Provide the (X, Y) coordinate of the cell's center where the given text is located.  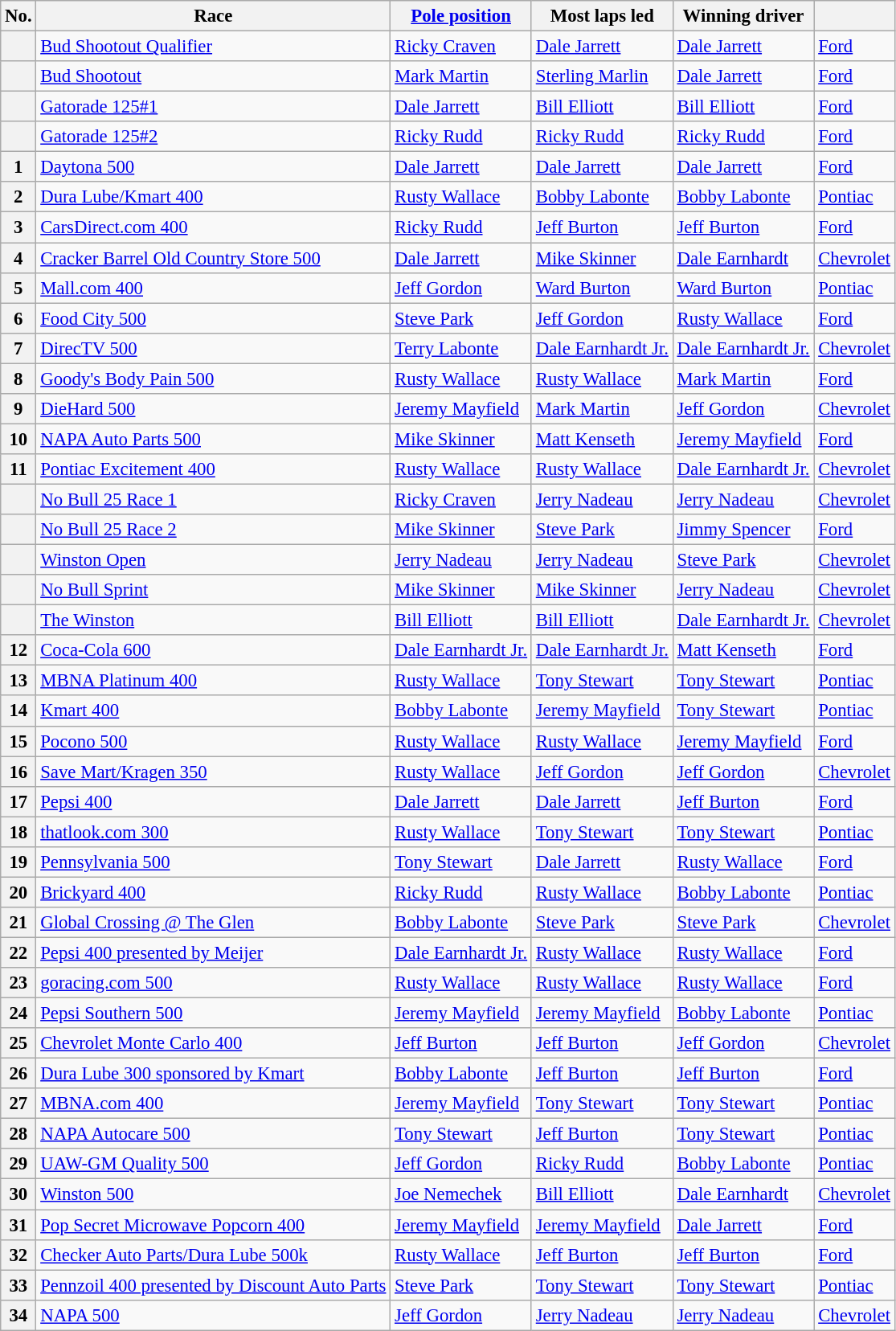
5 (18, 288)
27 (18, 1104)
11 (18, 469)
3 (18, 227)
Pepsi 400 presented by Meijer (214, 952)
Sterling Marlin (602, 76)
22 (18, 952)
19 (18, 862)
4 (18, 258)
12 (18, 650)
Food City 500 (214, 318)
Jimmy Spencer (743, 530)
Save Mart/Kragen 350 (214, 772)
Pocono 500 (214, 741)
Pepsi Southern 500 (214, 1014)
Winston Open (214, 560)
16 (18, 772)
goracing.com 500 (214, 983)
21 (18, 923)
2 (18, 197)
28 (18, 1134)
thatlook.com 300 (214, 832)
Most laps led (602, 16)
Global Crossing @ The Glen (214, 923)
Kmart 400 (214, 711)
Pop Secret Microwave Popcorn 400 (214, 1225)
24 (18, 1014)
30 (18, 1194)
MBNA Platinum 400 (214, 681)
8 (18, 379)
NAPA Auto Parts 500 (214, 439)
NAPA Autocare 500 (214, 1134)
CarsDirect.com 400 (214, 227)
Chevrolet Monte Carlo 400 (214, 1043)
Checker Auto Parts/Dura Lube 500k (214, 1255)
Pepsi 400 (214, 801)
23 (18, 983)
34 (18, 1315)
7 (18, 348)
Terry Labonte (461, 348)
No. (18, 16)
31 (18, 1225)
Pennzoil 400 presented by Discount Auto Parts (214, 1285)
Winning driver (743, 16)
Gatorade 125#1 (214, 107)
Goody's Body Pain 500 (214, 379)
6 (18, 318)
20 (18, 892)
Pennsylvania 500 (214, 862)
DirecTV 500 (214, 348)
9 (18, 409)
Dura Lube 300 sponsored by Kmart (214, 1074)
10 (18, 439)
The Winston (214, 620)
1 (18, 167)
NAPA 500 (214, 1315)
Bud Shootout (214, 76)
Bud Shootout Qualifier (214, 47)
Brickyard 400 (214, 892)
No Bull 25 Race 2 (214, 530)
32 (18, 1255)
25 (18, 1043)
Gatorade 125#2 (214, 137)
Dura Lube/Kmart 400 (214, 197)
MBNA.com 400 (214, 1104)
Coca-Cola 600 (214, 650)
Winston 500 (214, 1194)
29 (18, 1165)
Daytona 500 (214, 167)
No Bull Sprint (214, 590)
15 (18, 741)
18 (18, 832)
DieHard 500 (214, 409)
Pole position (461, 16)
Race (214, 16)
26 (18, 1074)
Joe Nemechek (461, 1194)
No Bull 25 Race 1 (214, 499)
UAW-GM Quality 500 (214, 1165)
17 (18, 801)
Cracker Barrel Old Country Store 500 (214, 258)
Mall.com 400 (214, 288)
13 (18, 681)
33 (18, 1285)
14 (18, 711)
Pontiac Excitement 400 (214, 469)
